Determine the (X, Y) coordinate at the center of the cell enclosing the given text.  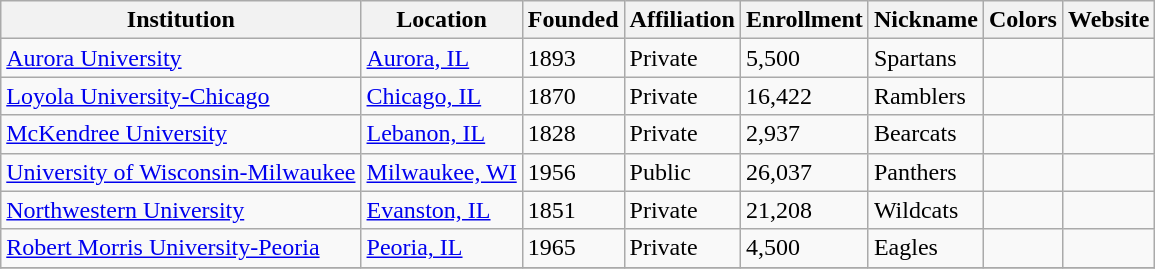
Institution (181, 20)
Evanston, IL (442, 210)
Bearcats (926, 134)
1870 (573, 96)
1956 (573, 172)
16,422 (804, 96)
2,937 (804, 134)
1965 (573, 248)
1851 (573, 210)
Aurora, IL (442, 58)
Spartans (926, 58)
Peoria, IL (442, 248)
Chicago, IL (442, 96)
4,500 (804, 248)
5,500 (804, 58)
Milwaukee, WI (442, 172)
Location (442, 20)
Affiliation (682, 20)
Aurora University (181, 58)
Northwestern University (181, 210)
Lebanon, IL (442, 134)
Public (682, 172)
Wildcats (926, 210)
Enrollment (804, 20)
Panthers (926, 172)
McKendree University (181, 134)
Eagles (926, 248)
University of Wisconsin-Milwaukee (181, 172)
26,037 (804, 172)
1893 (573, 58)
21,208 (804, 210)
Nickname (926, 20)
Ramblers (926, 96)
Founded (573, 20)
Colors (1022, 20)
Robert Morris University-Peoria (181, 248)
Loyola University-Chicago (181, 96)
Website (1108, 20)
1828 (573, 134)
